From the cell containing the given text, extract its center point as [X, Y] coordinate. 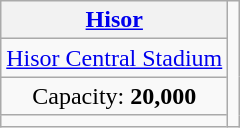
Capacity: 20,000 [114, 96]
Hisor Central Stadium [114, 58]
Hisor [114, 20]
